Output the (X, Y) coordinate of the center of the cell containing the given text.  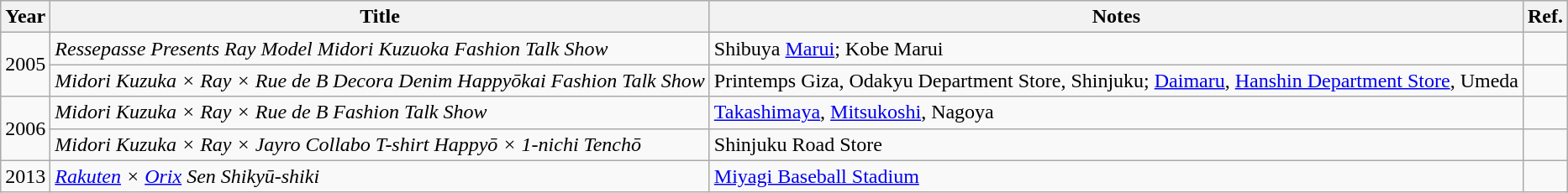
Ressepasse Presents Ray Model Midori Kuzuoka Fashion Talk Show (380, 49)
Printemps Giza, Odakyu Department Store, Shinjuku; Daimaru, Hanshin Department Store, Umeda (1116, 81)
Midori Kuzuka × Ray × Rue de B Decora Denim Happyōkai Fashion Talk Show (380, 81)
2013 (25, 176)
Shibuya Marui; Kobe Marui (1116, 49)
Rakuten × Orix Sen Shikyū-shiki (380, 176)
Midori Kuzuka × Ray × Jayro Collabo T-shirt Happyō × 1-nichi Tenchō (380, 144)
Notes (1116, 17)
Shinjuku Road Store (1116, 144)
Ref. (1544, 17)
2005 (25, 65)
2006 (25, 128)
Takashimaya, Mitsukoshi, Nagoya (1116, 112)
Year (25, 17)
Midori Kuzuka × Ray × Rue de B Fashion Talk Show (380, 112)
Title (380, 17)
Miyagi Baseball Stadium (1116, 176)
